Find where the given text appears and provide that cell's center as [X, Y] coordinate. 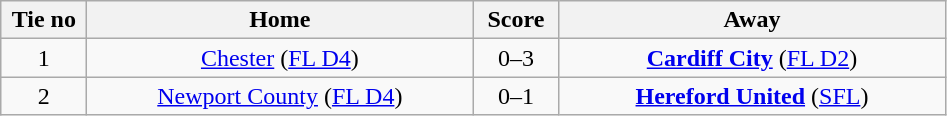
1 [44, 58]
0–1 [516, 96]
2 [44, 96]
Hereford United (SFL) [752, 96]
Newport County (FL D4) [280, 96]
Chester (FL D4) [280, 58]
0–3 [516, 58]
Cardiff City (FL D2) [752, 58]
Tie no [44, 20]
Score [516, 20]
Home [280, 20]
Away [752, 20]
